Return the (x, y) coordinate for the center point of the cell that contains the specified text.  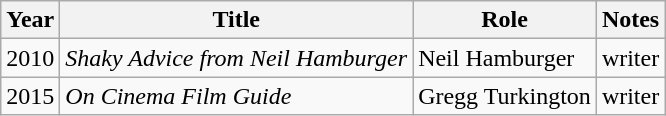
On Cinema Film Guide (236, 96)
2015 (30, 96)
Neil Hamburger (505, 58)
Gregg Turkington (505, 96)
2010 (30, 58)
Title (236, 20)
Notes (630, 20)
Year (30, 20)
Shaky Advice from Neil Hamburger (236, 58)
Role (505, 20)
